Locate the cell with the specified text and output its (x, y) center coordinate. 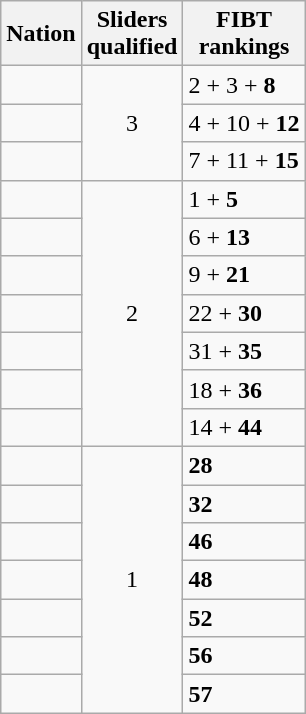
32 (244, 503)
1 (132, 579)
6 + 13 (244, 237)
31 + 35 (244, 351)
1 + 5 (244, 199)
7 + 11 + 15 (244, 161)
18 + 36 (244, 389)
52 (244, 618)
Slidersqualified (132, 34)
57 (244, 694)
2 + 3 + 8 (244, 85)
2 (132, 313)
46 (244, 542)
FIBTrankings (244, 34)
4 + 10 + 12 (244, 123)
48 (244, 580)
56 (244, 656)
3 (132, 123)
14 + 44 (244, 427)
22 + 30 (244, 313)
28 (244, 465)
9 + 21 (244, 275)
Nation (41, 34)
